Output the (x, y) coordinate of the center of the cell containing the given text.  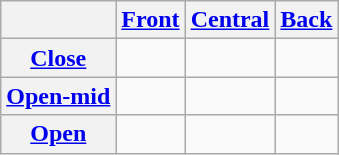
Central (230, 20)
Front (150, 20)
Open (58, 134)
Back (306, 20)
Open-mid (58, 96)
Close (58, 58)
